Pinpoint the cell where the given text exists, returning its (X, Y) midpoint coordinate. 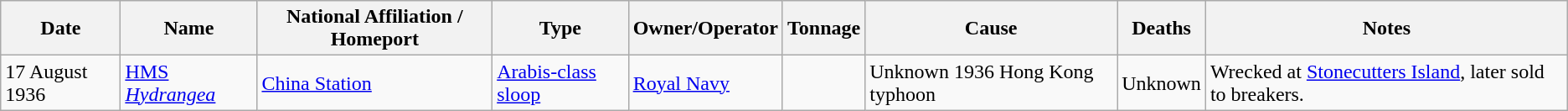
National Affiliation / Homeport (375, 29)
Wrecked at Stonecutters Island, later sold to breakers. (1386, 82)
Tonnage (823, 29)
17 August 1936 (60, 82)
Date (60, 29)
Unknown 1936 Hong Kong typhoon (992, 82)
Type (560, 29)
Owner/Operator (705, 29)
Unknown (1162, 82)
Name (189, 29)
Deaths (1162, 29)
China Station (375, 82)
Royal Navy (705, 82)
Arabis-class sloop (560, 82)
HMS Hydrangea (189, 82)
Notes (1386, 29)
Cause (992, 29)
